Find where the given text appears and provide that cell's center as [x, y] coordinate. 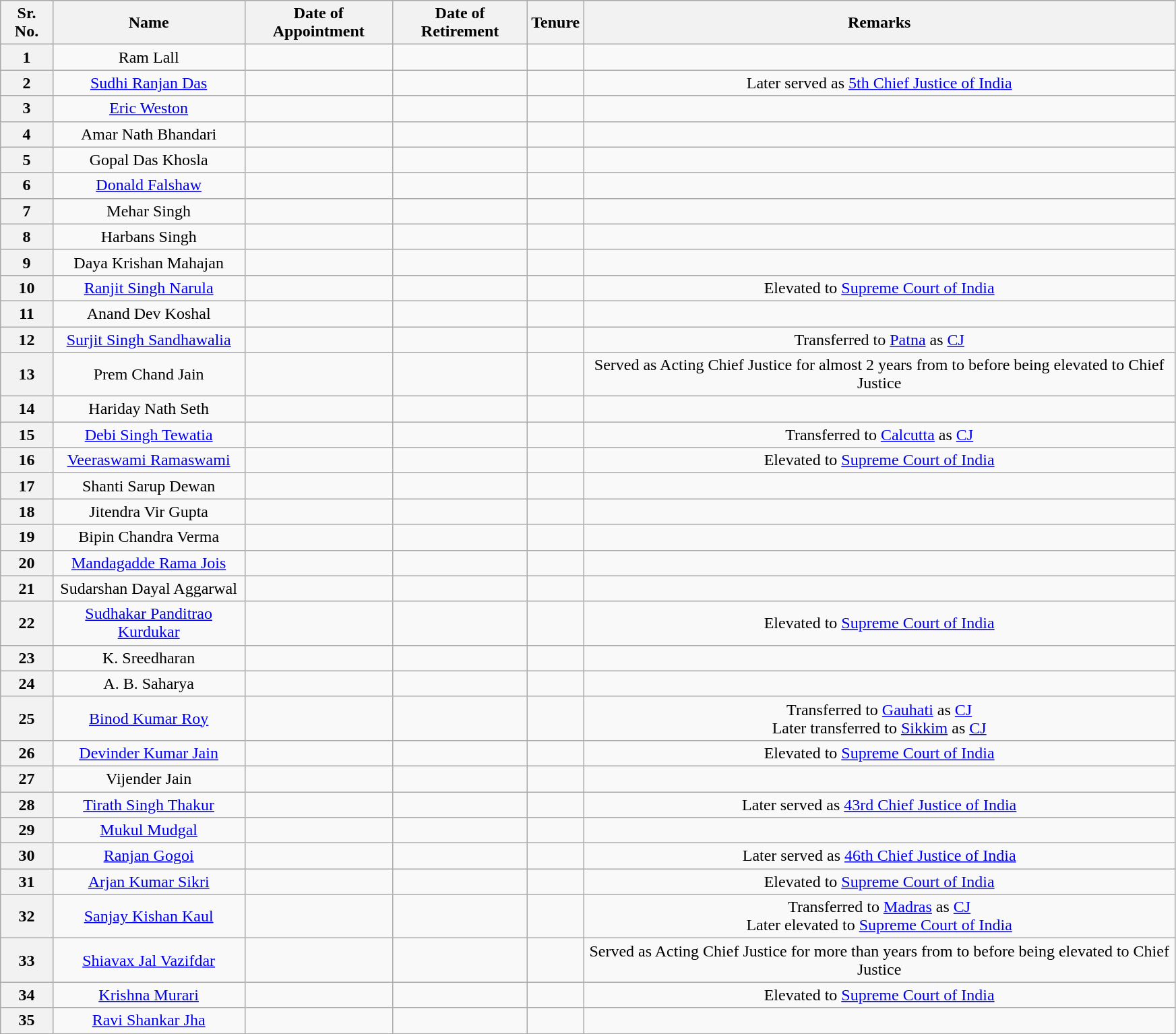
Debi Singh Tewatia [148, 435]
Ravi Shankar Jha [148, 1021]
Remarks [879, 23]
Binod Kumar Roy [148, 719]
Transferred to Patna as CJ [879, 339]
Donald Falshaw [148, 185]
Later served as 43rd Chief Justice of India [879, 804]
13 [27, 375]
Harbans Singh [148, 237]
Date of Retirement [460, 23]
Shanti Sarup Dewan [148, 486]
Shiavax Jal Vazifdar [148, 960]
14 [27, 409]
29 [27, 830]
Mandagadde Rama Jois [148, 563]
Arjan Kumar Sikri [148, 882]
3 [27, 109]
Prem Chand Jain [148, 375]
12 [27, 339]
Ranjan Gogoi [148, 856]
24 [27, 683]
7 [27, 211]
2 [27, 83]
8 [27, 237]
20 [27, 563]
Sanjay Kishan Kaul [148, 917]
23 [27, 658]
Bipin Chandra Verma [148, 537]
Sudhakar Panditrao Kurdukar [148, 623]
Anand Dev Koshal [148, 313]
Transferred to Madras as CJ Later elevated to Supreme Court of India [879, 917]
26 [27, 753]
27 [27, 779]
Devinder Kumar Jain [148, 753]
33 [27, 960]
35 [27, 1021]
Served as Acting Chief Justice for more than years from to before being elevated to Chief Justice [879, 960]
16 [27, 460]
Jitendra Vir Gupta [148, 512]
Daya Krishan Mahajan [148, 262]
Amar Nath Bhandari [148, 134]
K. Sreedharan [148, 658]
Vijender Jain [148, 779]
1 [27, 57]
10 [27, 288]
Sr. No. [27, 23]
Ranjit Singh Narula [148, 288]
Ram Lall [148, 57]
32 [27, 917]
15 [27, 435]
5 [27, 160]
30 [27, 856]
Veeraswami Ramaswami [148, 460]
Mukul Mudgal [148, 830]
Sudhi Ranjan Das [148, 83]
Eric Weston [148, 109]
A. B. Saharya [148, 683]
18 [27, 512]
Mehar Singh [148, 211]
22 [27, 623]
Sudarshan Dayal Aggarwal [148, 588]
31 [27, 882]
17 [27, 486]
Tirath Singh Thakur [148, 804]
Krishna Murari [148, 995]
25 [27, 719]
Hariday Nath Seth [148, 409]
11 [27, 313]
Transferred to Calcutta as CJ [879, 435]
34 [27, 995]
Later served as 46th Chief Justice of India [879, 856]
Transferred to Gauhati as CJ Later transferred to Sikkim as CJ [879, 719]
Tenure [555, 23]
21 [27, 588]
9 [27, 262]
28 [27, 804]
Date of Appointment [318, 23]
Name [148, 23]
Surjit Singh Sandhawalia [148, 339]
Served as Acting Chief Justice for almost 2 years from to before being elevated to Chief Justice [879, 375]
6 [27, 185]
Gopal Das Khosla [148, 160]
Later served as 5th Chief Justice of India [879, 83]
4 [27, 134]
19 [27, 537]
